Identify which cell holds the provided text, then report its [X, Y] central coordinate. 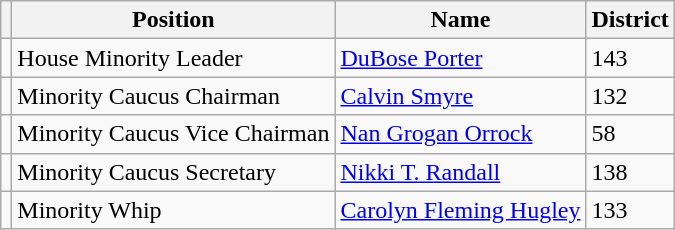
58 [630, 134]
Position [174, 20]
Name [460, 20]
138 [630, 172]
Minority Caucus Vice Chairman [174, 134]
District [630, 20]
Carolyn Fleming Hugley [460, 210]
Minority Whip [174, 210]
House Minority Leader [174, 58]
Nikki T. Randall [460, 172]
Calvin Smyre [460, 96]
Nan Grogan Orrock [460, 134]
132 [630, 96]
143 [630, 58]
Minority Caucus Secretary [174, 172]
DuBose Porter [460, 58]
133 [630, 210]
Minority Caucus Chairman [174, 96]
